Return the [X, Y] coordinate for the center point of the cell that contains the specified text.  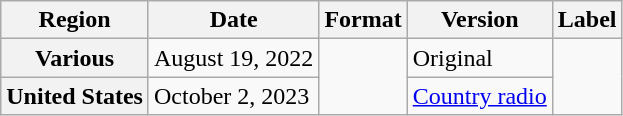
Date [233, 20]
October 2, 2023 [233, 96]
Format [363, 20]
Version [480, 20]
Various [75, 58]
Label [587, 20]
Original [480, 58]
August 19, 2022 [233, 58]
Country radio [480, 96]
Region [75, 20]
United States [75, 96]
